Find where the given text appears and provide that cell's center as (X, Y) coordinate. 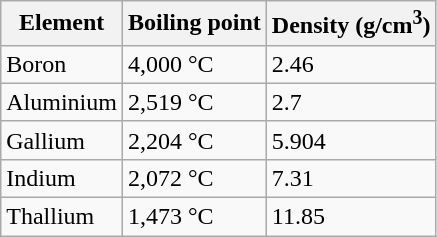
2,072 °C (194, 178)
2.46 (351, 64)
Gallium (62, 140)
2,204 °C (194, 140)
Boron (62, 64)
1,473 °C (194, 217)
Indium (62, 178)
Thallium (62, 217)
Element (62, 24)
7.31 (351, 178)
11.85 (351, 217)
5.904 (351, 140)
Aluminium (62, 102)
2,519 °C (194, 102)
4,000 °C (194, 64)
2.7 (351, 102)
Boiling point (194, 24)
Density (g/cm3) (351, 24)
